Detect which cell encompasses the target text, then output its [X, Y] center coordinate. 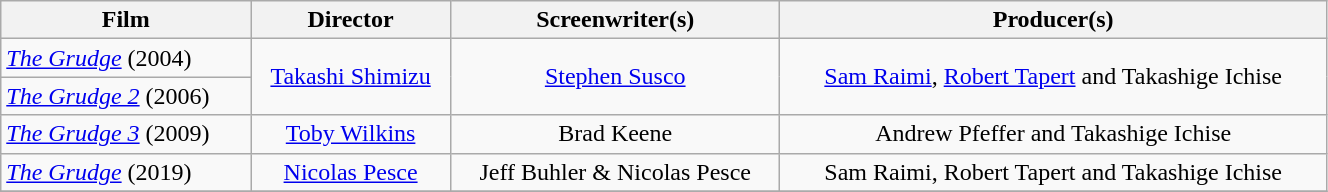
Andrew Pfeffer and Takashige Ichise [1054, 134]
Nicolas Pesce [351, 172]
Film [126, 20]
Producer(s) [1054, 20]
Stephen Susco [614, 77]
Toby Wilkins [351, 134]
The Grudge 2 (2006) [126, 96]
The Grudge 3 (2009) [126, 134]
Brad Keene [614, 134]
Jeff Buhler & Nicolas Pesce [614, 172]
Takashi Shimizu [351, 77]
The Grudge (2004) [126, 58]
The Grudge (2019) [126, 172]
Director [351, 20]
Screenwriter(s) [614, 20]
